From the cell containing the given text, extract its center point as (x, y) coordinate. 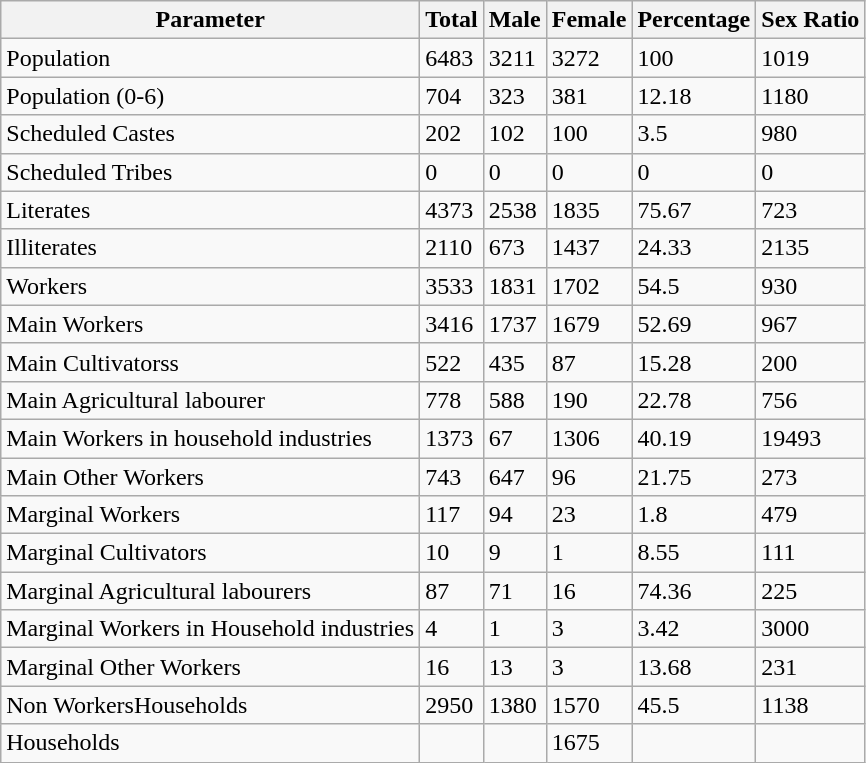
3272 (589, 58)
3.42 (694, 629)
778 (452, 400)
1675 (589, 743)
2110 (452, 248)
Marginal Agricultural labourers (210, 591)
23 (589, 515)
2950 (452, 705)
930 (810, 286)
Illiterates (210, 248)
723 (810, 210)
522 (452, 362)
Percentage (694, 20)
647 (514, 477)
980 (810, 134)
6483 (452, 58)
102 (514, 134)
967 (810, 324)
Parameter (210, 20)
1.8 (694, 515)
67 (514, 438)
15.28 (694, 362)
22.78 (694, 400)
323 (514, 96)
1737 (514, 324)
3211 (514, 58)
75.67 (694, 210)
Non WorkersHouseholds (210, 705)
Marginal Workers in Household industries (210, 629)
1831 (514, 286)
13.68 (694, 667)
19493 (810, 438)
52.69 (694, 324)
13 (514, 667)
74.36 (694, 591)
1570 (589, 705)
96 (589, 477)
3.5 (694, 134)
743 (452, 477)
479 (810, 515)
202 (452, 134)
273 (810, 477)
Main Workers (210, 324)
1380 (514, 705)
3000 (810, 629)
Marginal Workers (210, 515)
231 (810, 667)
Sex Ratio (810, 20)
435 (514, 362)
117 (452, 515)
3416 (452, 324)
Male (514, 20)
21.75 (694, 477)
Total (452, 20)
1679 (589, 324)
8.55 (694, 553)
94 (514, 515)
111 (810, 553)
71 (514, 591)
Scheduled Tribes (210, 172)
Main Agricultural labourer (210, 400)
Population (0-6) (210, 96)
Households (210, 743)
54.5 (694, 286)
1702 (589, 286)
200 (810, 362)
4 (452, 629)
Main Other Workers (210, 477)
756 (810, 400)
1180 (810, 96)
Scheduled Castes (210, 134)
225 (810, 591)
45.5 (694, 705)
Female (589, 20)
Marginal Other Workers (210, 667)
Population (210, 58)
673 (514, 248)
1138 (810, 705)
704 (452, 96)
Marginal Cultivators (210, 553)
3533 (452, 286)
24.33 (694, 248)
1373 (452, 438)
1019 (810, 58)
Workers (210, 286)
10 (452, 553)
2135 (810, 248)
9 (514, 553)
Main Cultivatorss (210, 362)
12.18 (694, 96)
1835 (589, 210)
Literates (210, 210)
190 (589, 400)
1306 (589, 438)
Main Workers in household industries (210, 438)
2538 (514, 210)
588 (514, 400)
381 (589, 96)
4373 (452, 210)
1437 (589, 248)
40.19 (694, 438)
